Extract the (X, Y) coordinate from the center of the cell holding the provided text.  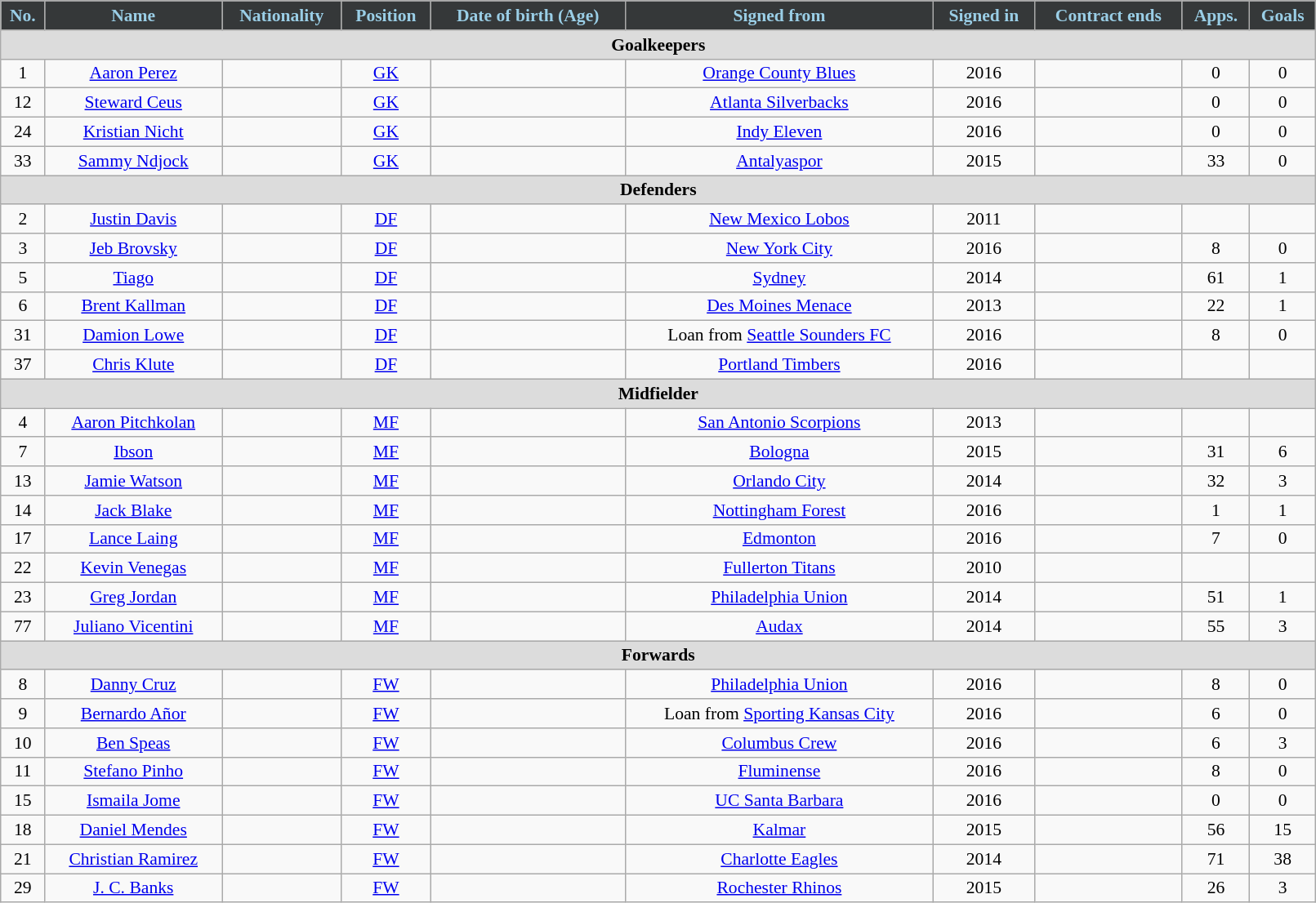
Edmonton (779, 539)
Kristian Nicht (134, 132)
11 (23, 772)
2010 (984, 568)
77 (23, 626)
Indy Eleven (779, 132)
Danny Cruz (134, 685)
Signed in (984, 16)
Tiago (134, 278)
Ben Speas (134, 743)
Sydney (779, 278)
Date of birth (Age) (528, 16)
Jamie Watson (134, 481)
14 (23, 510)
26 (1216, 888)
38 (1283, 859)
2011 (984, 220)
Sammy Ndjock (134, 161)
Kalmar (779, 830)
Midfielder (658, 394)
29 (23, 888)
Rochester Rhinos (779, 888)
Ismaila Jome (134, 801)
Charlotte Eagles (779, 859)
5 (23, 278)
Greg Jordan (134, 598)
Kevin Venegas (134, 568)
No. (23, 16)
Jeb Brovsky (134, 248)
9 (23, 714)
Atlanta Silverbacks (779, 103)
Name (134, 16)
Portland Timbers (779, 365)
UC Santa Barbara (779, 801)
Jack Blake (134, 510)
New York City (779, 248)
32 (1216, 481)
San Antonio Scorpions (779, 423)
Defenders (658, 190)
4 (23, 423)
Juliano Vicentini (134, 626)
J. C. Banks (134, 888)
23 (23, 598)
Bologna (779, 452)
Damion Lowe (134, 336)
Aaron Pitchkolan (134, 423)
71 (1216, 859)
37 (23, 365)
56 (1216, 830)
Fullerton Titans (779, 568)
Audax (779, 626)
13 (23, 481)
12 (23, 103)
Steward Ceus (134, 103)
Nottingham Forest (779, 510)
17 (23, 539)
Loan from Seattle Sounders FC (779, 336)
Des Moines Menace (779, 306)
24 (23, 132)
18 (23, 830)
Goalkeepers (658, 45)
Ibson (134, 452)
Orange County Blues (779, 73)
Forwards (658, 656)
Fluminense (779, 772)
Antalyaspor (779, 161)
10 (23, 743)
Lance Laing (134, 539)
21 (23, 859)
51 (1216, 598)
Signed from (779, 16)
New Mexico Lobos (779, 220)
Loan from Sporting Kansas City (779, 714)
Orlando City (779, 481)
Columbus Crew (779, 743)
Stefano Pinho (134, 772)
Apps. (1216, 16)
Bernardo Añor (134, 714)
2 (23, 220)
55 (1216, 626)
Nationality (282, 16)
61 (1216, 278)
Contract ends (1108, 16)
Aaron Perez (134, 73)
Goals (1283, 16)
Chris Klute (134, 365)
Brent Kallman (134, 306)
Justin Davis (134, 220)
Position (386, 16)
Daniel Mendes (134, 830)
Christian Ramirez (134, 859)
